Pinpoint the cell where the given text exists, returning its (x, y) midpoint coordinate. 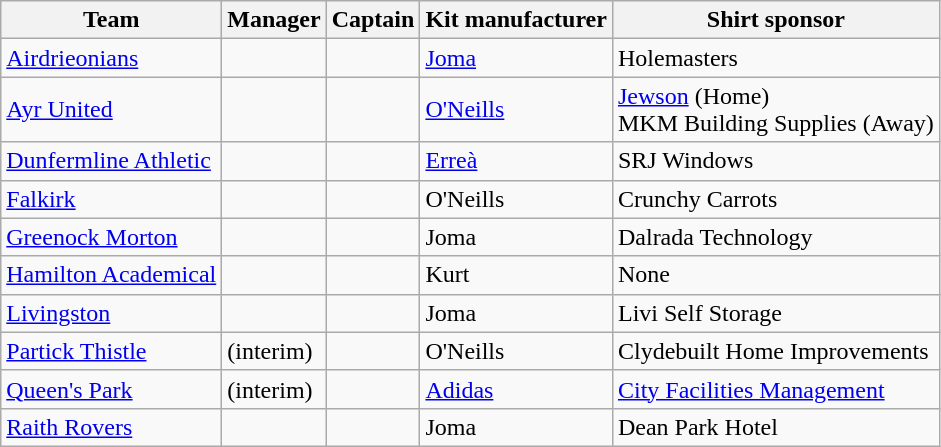
Dunfermline Athletic (112, 161)
Clydebuilt Home Improvements (776, 351)
Livingston (112, 313)
Jewson (Home)MKM Building Supplies (Away) (776, 110)
Captain (373, 20)
Greenock Morton (112, 237)
Crunchy Carrots (776, 199)
SRJ Windows (776, 161)
Dalrada Technology (776, 237)
Partick Thistle (112, 351)
Raith Rovers (112, 427)
Shirt sponsor (776, 20)
Dean Park Hotel (776, 427)
Team (112, 20)
Kit manufacturer (516, 20)
Airdrieonians (112, 58)
None (776, 275)
Adidas (516, 389)
Manager (274, 20)
Erreà (516, 161)
Livi Self Storage (776, 313)
Ayr United (112, 110)
Falkirk (112, 199)
Queen's Park (112, 389)
City Facilities Management (776, 389)
Kurt (516, 275)
Holemasters (776, 58)
Hamilton Academical (112, 275)
